Capture the cell that displays the provided text and extract its [x, y] central coordinate. 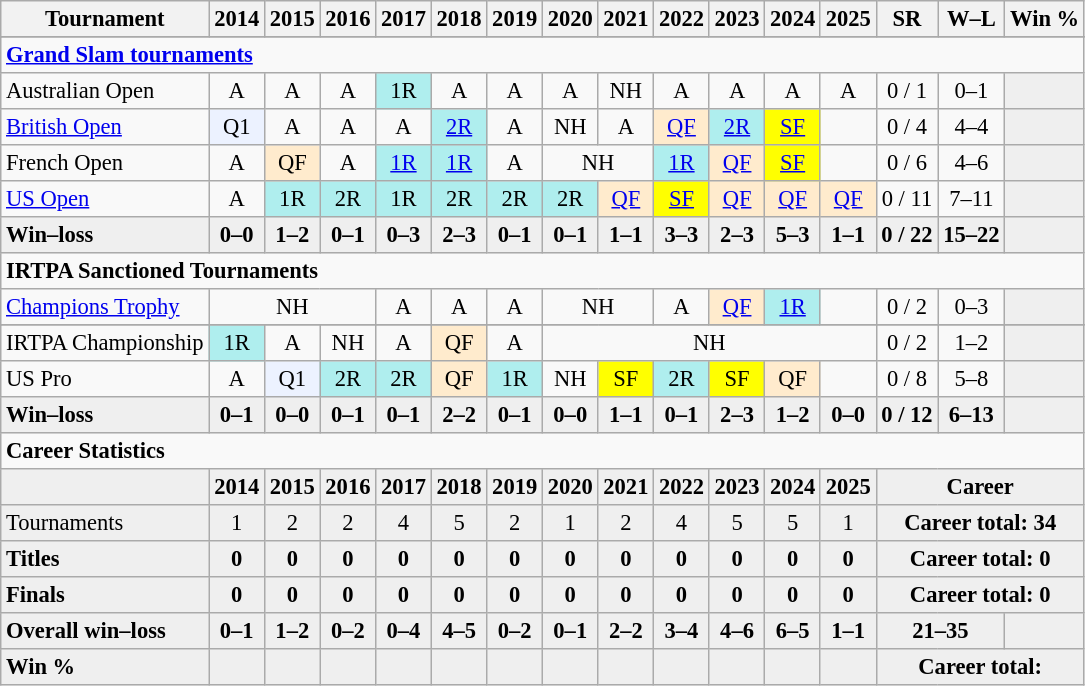
3–3 [682, 235]
0 / 4 [907, 127]
0 / 6 [907, 163]
SR [907, 19]
0 / 8 [907, 379]
0 / 12 [907, 415]
Grand Slam tournaments [543, 55]
W–L [972, 19]
0 / 1 [907, 91]
6–13 [972, 415]
Tournaments [105, 523]
4–5 [459, 631]
Career [980, 487]
Career Statistics [543, 451]
7–11 [972, 199]
Titles [105, 559]
French Open [105, 163]
0 / 22 [907, 235]
21–35 [940, 631]
0 / 11 [907, 199]
Career total: [980, 667]
Tournament [105, 19]
0–4 [404, 631]
IRTPA Championship [105, 343]
Champions Trophy [105, 307]
US Pro [105, 379]
6–5 [793, 631]
3–4 [682, 631]
Australian Open [105, 91]
5–8 [972, 379]
IRTPA Sanctioned Tournaments [543, 271]
5–3 [793, 235]
British Open [105, 127]
Career total: 34 [980, 523]
15–22 [972, 235]
4–4 [972, 127]
Overall win–loss [105, 631]
US Open [105, 199]
Finals [105, 595]
